Scan for the cell matching the given text and deliver its [x, y] coordinate at center. 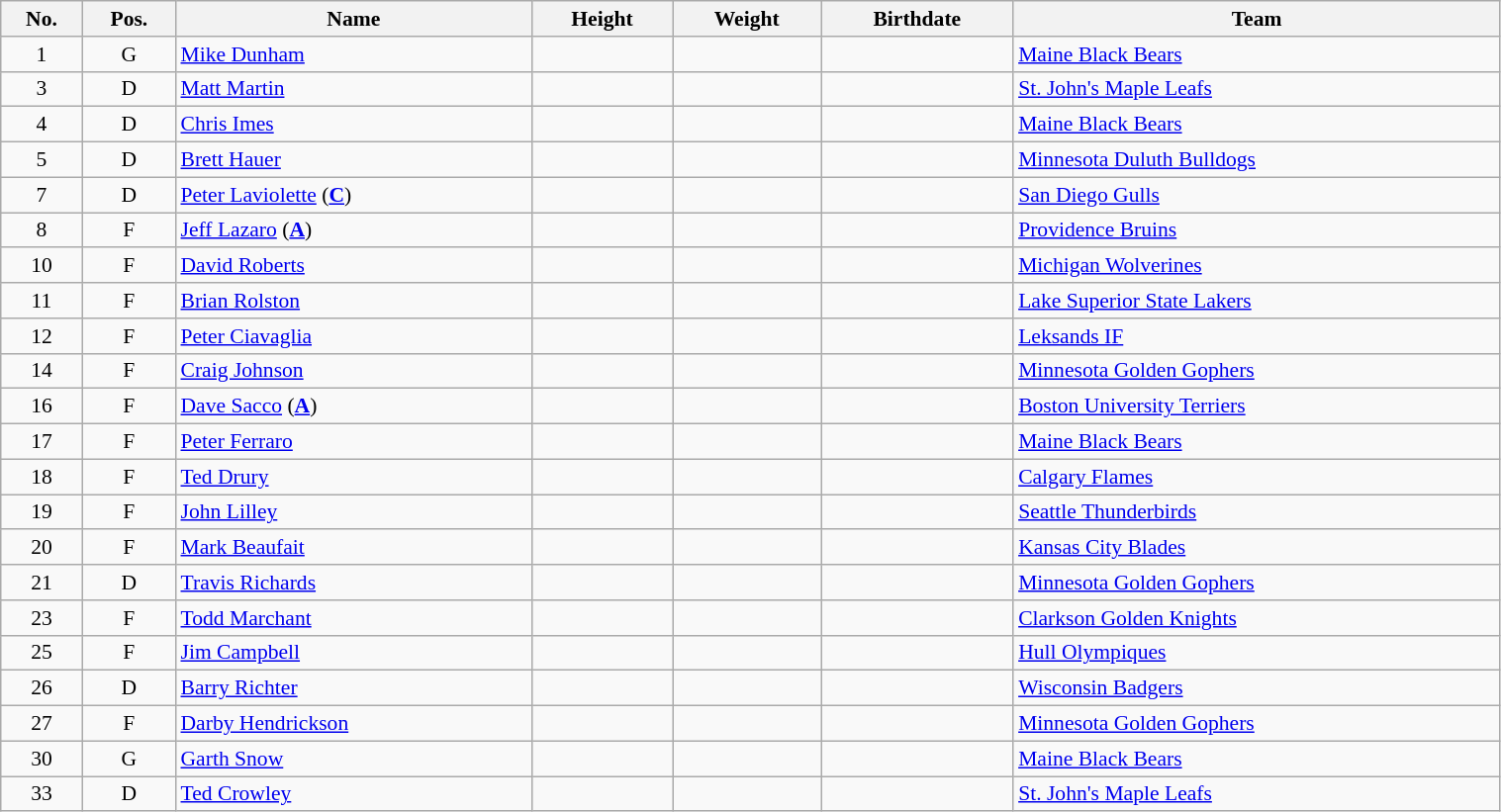
18 [42, 477]
19 [42, 512]
Team [1257, 19]
4 [42, 125]
Wisconsin Badgers [1257, 688]
Todd Marchant [353, 618]
7 [42, 195]
San Diego Gulls [1257, 195]
David Roberts [353, 266]
Weight [747, 19]
Pos. [129, 19]
Craig Johnson [353, 371]
Brett Hauer [353, 160]
Peter Ciavaglia [353, 336]
Darby Hendrickson [353, 724]
Name [353, 19]
Kansas City Blades [1257, 548]
Jim Campbell [353, 653]
21 [42, 583]
Peter Laviolette (C) [353, 195]
Height [602, 19]
17 [42, 442]
Minnesota Duluth Bulldogs [1257, 160]
Lake Superior State Lakers [1257, 301]
Clarkson Golden Knights [1257, 618]
Peter Ferraro [353, 442]
Seattle Thunderbirds [1257, 512]
30 [42, 759]
Hull Olympiques [1257, 653]
Calgary Flames [1257, 477]
5 [42, 160]
8 [42, 230]
Brian Rolston [353, 301]
Providence Bruins [1257, 230]
25 [42, 653]
Boston University Terriers [1257, 406]
27 [42, 724]
1 [42, 54]
12 [42, 336]
20 [42, 548]
John Lilley [353, 512]
Matt Martin [353, 89]
Barry Richter [353, 688]
Ted Crowley [353, 794]
33 [42, 794]
Birthdate [918, 19]
Mark Beaufait [353, 548]
Leksands IF [1257, 336]
Ted Drury [353, 477]
Chris Imes [353, 125]
23 [42, 618]
No. [42, 19]
Jeff Lazaro (A) [353, 230]
Garth Snow [353, 759]
Mike Dunham [353, 54]
16 [42, 406]
3 [42, 89]
26 [42, 688]
Dave Sacco (A) [353, 406]
14 [42, 371]
Travis Richards [353, 583]
10 [42, 266]
Michigan Wolverines [1257, 266]
11 [42, 301]
